Capture the cell that displays the provided text and extract its (X, Y) central coordinate. 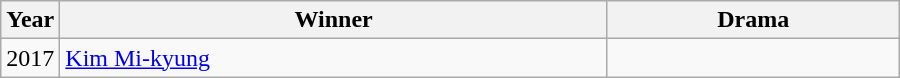
2017 (30, 58)
Winner (334, 20)
Kim Mi-kyung (334, 58)
Drama (753, 20)
Year (30, 20)
